Return [x, y] of the center of cell containing provided text 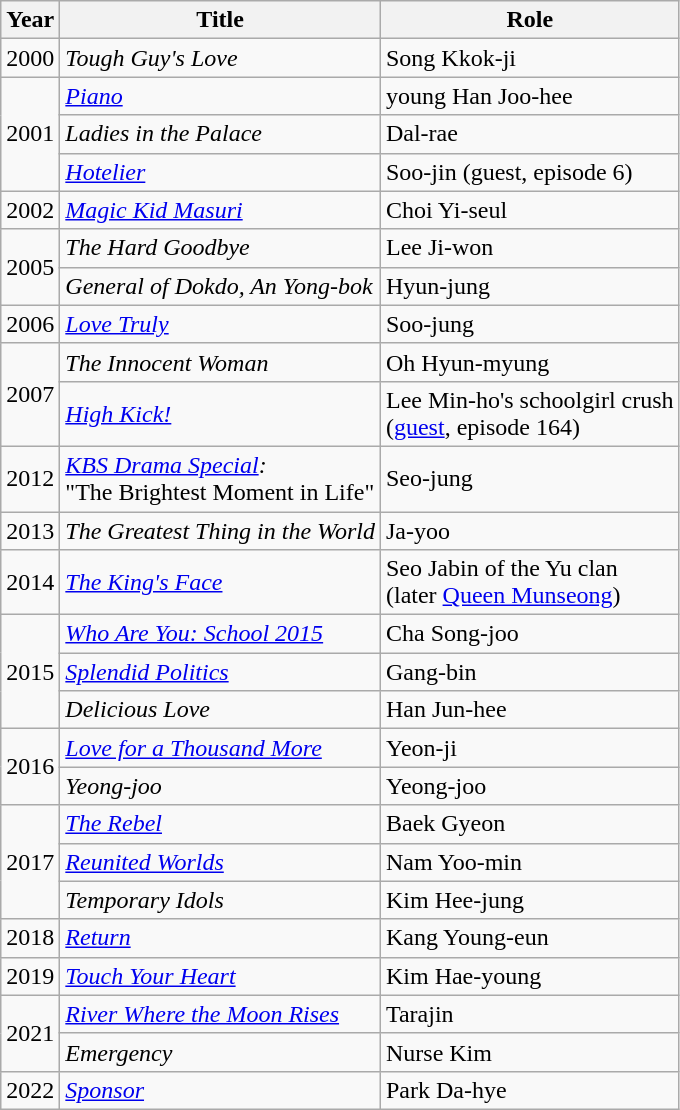
Kim Hae-young [530, 976]
Dal-rae [530, 134]
Temporary Idols [220, 900]
Nam Yoo-min [530, 862]
Yeon-ji [530, 748]
Delicious Love [220, 710]
Who Are You: School 2015 [220, 634]
Park Da-hye [530, 1090]
Nurse Kim [530, 1052]
2022 [30, 1090]
Title [220, 20]
River Where the Moon Rises [220, 1014]
The King's Face [220, 582]
Return [220, 938]
Ladies in the Palace [220, 134]
Song Kkok-ji [530, 58]
Piano [220, 96]
Oh Hyun-myung [530, 362]
2014 [30, 582]
Cha Song-joo [530, 634]
Seo Jabin of the Yu clan (later Queen Munseong) [530, 582]
Kim Hee-jung [530, 900]
2013 [30, 531]
2005 [30, 267]
2001 [30, 134]
Role [530, 20]
Lee Ji-won [530, 248]
2015 [30, 672]
The Greatest Thing in the World [220, 531]
Gang-bin [530, 672]
2000 [30, 58]
2012 [30, 478]
Lee Min-ho's schoolgirl crush (guest, episode 164) [530, 414]
2002 [30, 210]
Love for a Thousand More [220, 748]
The Rebel [220, 824]
Hotelier [220, 172]
2016 [30, 767]
Seo-jung [530, 478]
Choi Yi-seul [530, 210]
2018 [30, 938]
Year [30, 20]
2007 [30, 394]
2006 [30, 324]
High Kick! [220, 414]
Soo-jung [530, 324]
KBS Drama Special:"The Brightest Moment in Life" [220, 478]
Touch Your Heart [220, 976]
Tough Guy's Love [220, 58]
Magic Kid Masuri [220, 210]
Reunited Worlds [220, 862]
Love Truly [220, 324]
Baek Gyeon [530, 824]
Hyun-jung [530, 286]
The Innocent Woman [220, 362]
2017 [30, 862]
Han Jun-hee [530, 710]
Kang Young-eun [530, 938]
Sponsor [220, 1090]
Emergency [220, 1052]
Soo-jin (guest, episode 6) [530, 172]
young Han Joo-hee [530, 96]
2019 [30, 976]
2021 [30, 1033]
Ja-yoo [530, 531]
The Hard Goodbye [220, 248]
General of Dokdo, An Yong-bok [220, 286]
Splendid Politics [220, 672]
Tarajin [530, 1014]
